Determine the (x, y) coordinate at the center of the cell enclosing the given text.  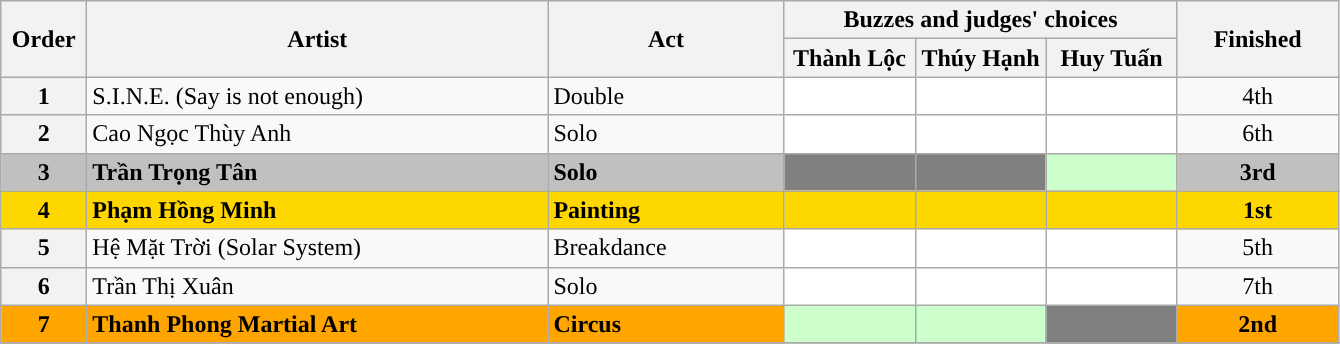
4 (44, 210)
5 (44, 248)
6 (44, 286)
2nd (1258, 324)
1 (44, 96)
Trần Thị Xuân (318, 286)
Double (666, 96)
4th (1258, 96)
Cao Ngọc Thùy Anh (318, 134)
S.I.N.E. (Say is not enough) (318, 96)
Breakdance (666, 248)
1st (1258, 210)
Circus (666, 324)
Finished (1258, 39)
Artist (318, 39)
Buzzes and judges' choices (980, 20)
7th (1258, 286)
Trần Trọng Tân (318, 172)
3 (44, 172)
3rd (1258, 172)
Thúy Hạnh (980, 58)
5th (1258, 248)
Painting (666, 210)
6th (1258, 134)
Order (44, 39)
Hệ Mặt Trời (Solar System) (318, 248)
2 (44, 134)
Thành Lộc (850, 58)
Huy Tuấn (1112, 58)
Thanh Phong Martial Art (318, 324)
7 (44, 324)
Act (666, 39)
Phạm Hồng Minh (318, 210)
